Pinpoint the cell where the given text exists, returning its [X, Y] midpoint coordinate. 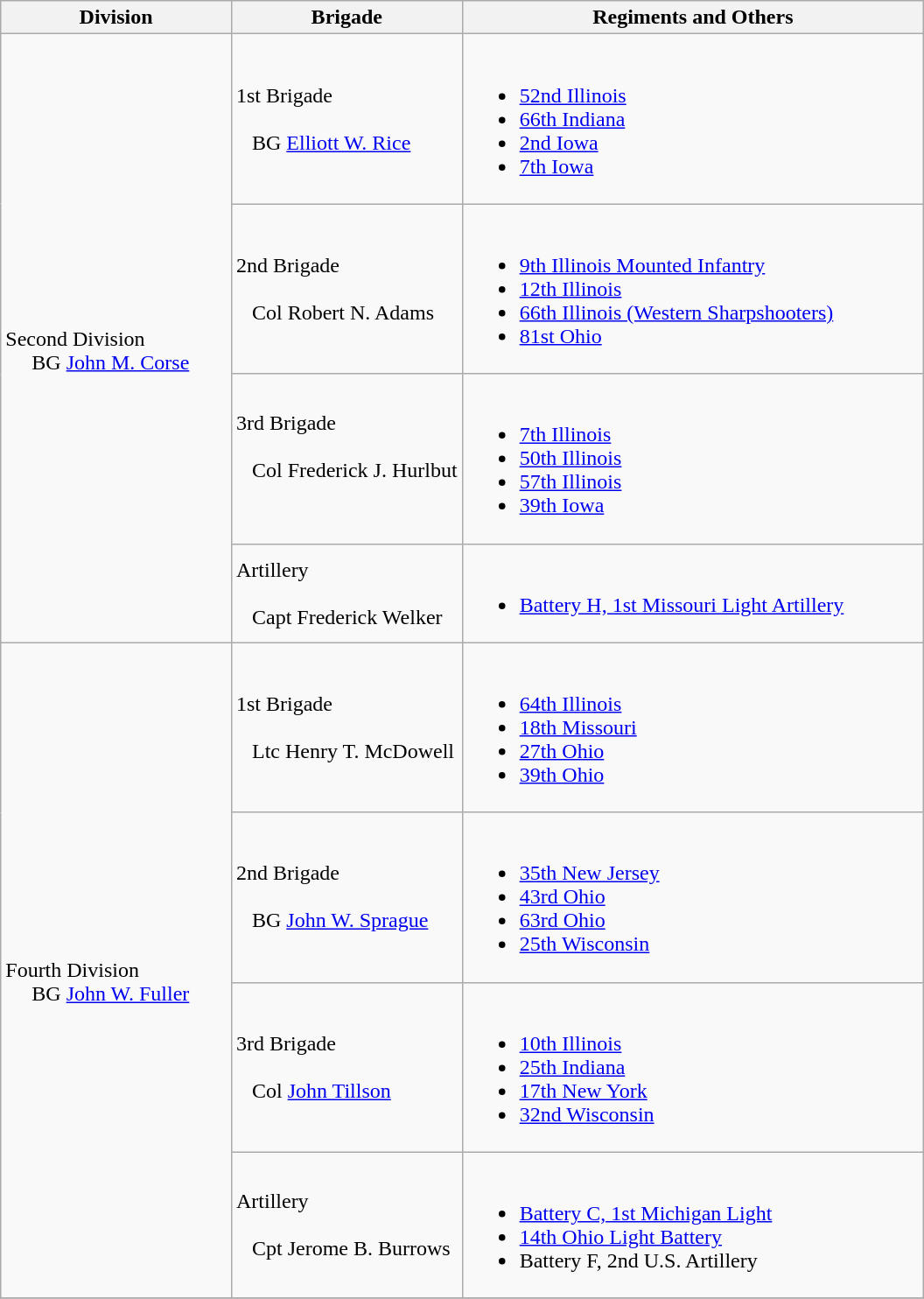
10th Illinois25th Indiana17th New York32nd Wisconsin [693, 1067]
7th Illinois50th Illinois57th Illinois39th Iowa [693, 459]
64th Illinois18th Missouri27th Ohio39th Ohio [693, 727]
Brigade [346, 18]
9th Illinois Mounted Infantry12th Illinois66th Illinois (Western Sharpshooters)81st Ohio [693, 289]
2nd Brigade BG John W. Sprague [346, 897]
52nd Illinois66th Indiana2nd Iowa7th Iowa [693, 119]
1st Brigade Ltc Henry T. McDowell [346, 727]
Battery H, 1st Missouri Light Artillery [693, 593]
Second Division BG John M. Corse [116, 338]
2nd Brigade Col Robert N. Adams [346, 289]
Artillery Cpt Jerome B. Burrows [346, 1225]
Regiments and Others [693, 18]
Artillery Capt Frederick Welker [346, 593]
Division [116, 18]
3rd Brigade Col Frederick J. Hurlbut [346, 459]
1st Brigade BG Elliott W. Rice [346, 119]
Fourth Division BG John W. Fuller [116, 970]
Battery C, 1st Michigan Light14th Ohio Light BatteryBattery F, 2nd U.S. Artillery [693, 1225]
3rd Brigade Col John Tillson [346, 1067]
35th New Jersey43rd Ohio63rd Ohio25th Wisconsin [693, 897]
